Capture the cell that displays the provided text and extract its [x, y] central coordinate. 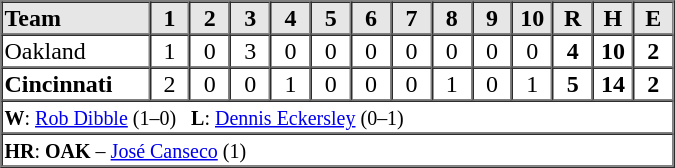
R [572, 18]
Cincinnati [76, 84]
9 [492, 18]
HR: OAK – José Canseco (1) [338, 150]
W: Rob Dibble (1–0) L: Dennis Eckersley (0–1) [338, 116]
E [653, 18]
7 [411, 18]
Team [76, 18]
H [613, 18]
14 [613, 84]
6 [371, 18]
8 [452, 18]
Oakland [76, 50]
